Return the (X, Y) coordinate for the center point of the cell that contains the specified text.  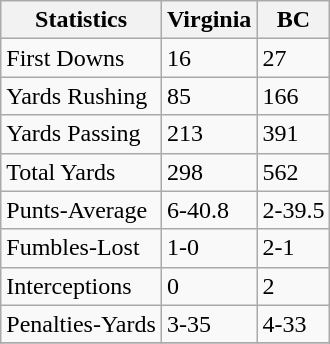
Yards Passing (82, 134)
Fumbles-Lost (82, 248)
166 (294, 96)
Total Yards (82, 172)
3-35 (209, 324)
Punts-Average (82, 210)
First Downs (82, 58)
1-0 (209, 248)
Statistics (82, 20)
213 (209, 134)
2-1 (294, 248)
391 (294, 134)
562 (294, 172)
2-39.5 (294, 210)
BC (294, 20)
4-33 (294, 324)
6-40.8 (209, 210)
0 (209, 286)
2 (294, 286)
298 (209, 172)
85 (209, 96)
Virginia (209, 20)
Yards Rushing (82, 96)
Penalties-Yards (82, 324)
27 (294, 58)
Interceptions (82, 286)
16 (209, 58)
